Provide the (X, Y) coordinate of the cell's center where the given text is located.  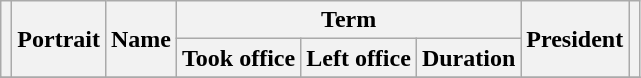
Duration (468, 58)
Term (349, 20)
Portrait (59, 39)
Left office (359, 58)
Name (140, 39)
President (575, 39)
Took office (239, 58)
